Detect which cell encompasses the target text, then output its [x, y] center coordinate. 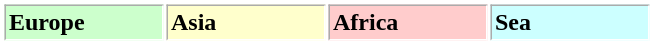
Europe [84, 22]
Sea [570, 22]
Africa [408, 22]
Asia [246, 22]
